Scan for the cell matching the given text and deliver its (X, Y) coordinate at center. 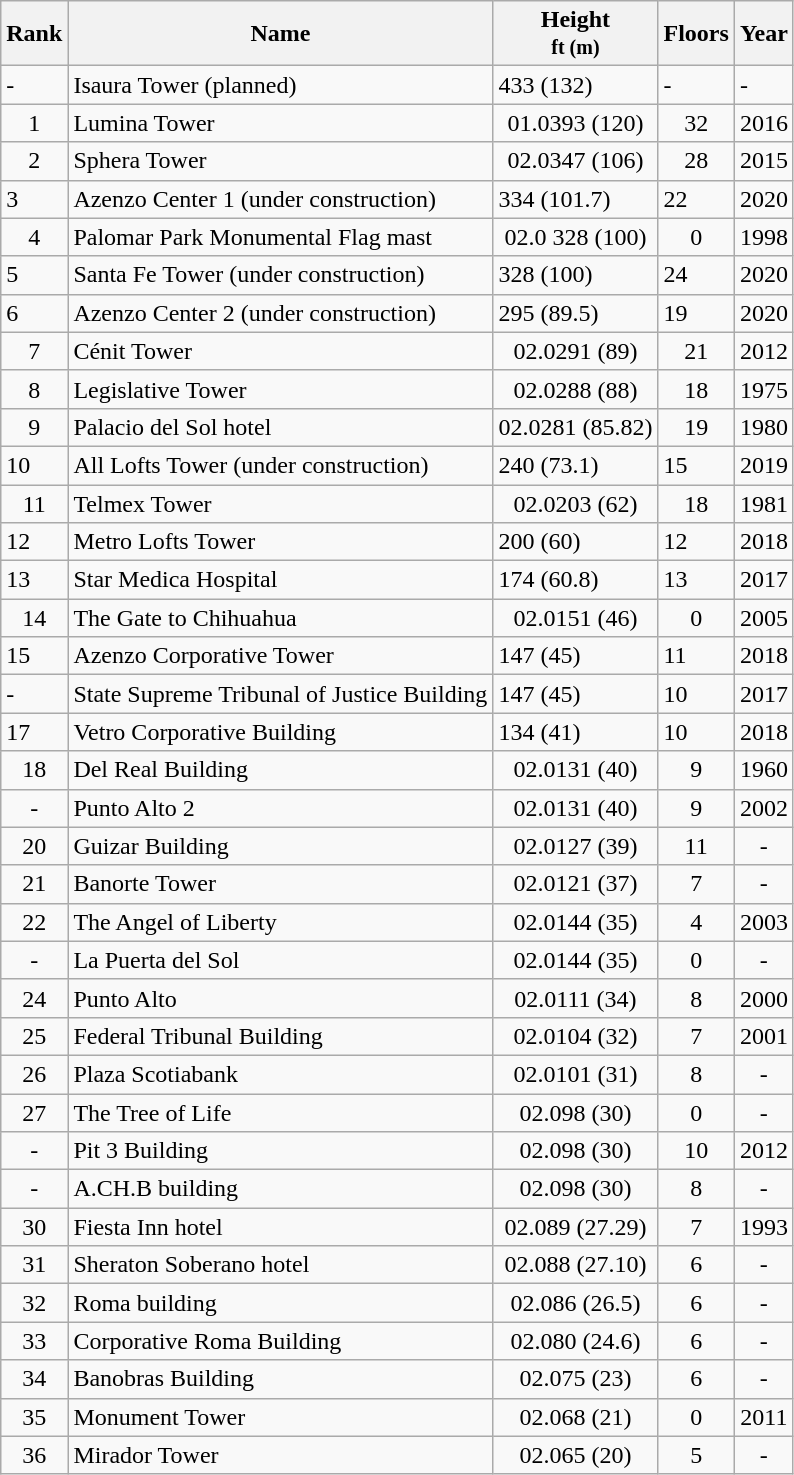
17 (34, 732)
Punto Alto (280, 998)
14 (34, 618)
433 (132) (576, 85)
26 (34, 1074)
2019 (764, 465)
Name (280, 34)
Telmex Tower (280, 503)
02.0121 (37) (576, 884)
1993 (764, 1227)
Azenzo Center 1 (under construction) (280, 199)
The Tree of Life (280, 1113)
Palacio del Sol hotel (280, 427)
02.0288 (88) (576, 389)
Vetro Corporative Building (280, 732)
02.0203 (62) (576, 503)
1960 (764, 770)
02.0291 (89) (576, 351)
Palomar Park Monumental Flag mast (280, 237)
35 (34, 1417)
Metro Lofts Tower (280, 542)
Heightft (m) (576, 34)
Sheraton Soberano hotel (280, 1265)
02.0281 (85.82) (576, 427)
2015 (764, 161)
01.0393 (120) (576, 123)
30 (34, 1227)
2005 (764, 618)
Banorte Tower (280, 884)
334 (101.7) (576, 199)
27 (34, 1113)
3 (34, 199)
2002 (764, 808)
02.0347 (106) (576, 161)
1998 (764, 237)
02.0104 (32) (576, 1036)
1 (34, 123)
Punto Alto 2 (280, 808)
Cénit Tower (280, 351)
31 (34, 1265)
02.0101 (31) (576, 1074)
All Lofts Tower (under construction) (280, 465)
240 (73.1) (576, 465)
1981 (764, 503)
Year (764, 34)
2001 (764, 1036)
02.088 (27.10) (576, 1265)
02.068 (21) (576, 1417)
2000 (764, 998)
2016 (764, 123)
25 (34, 1036)
Sphera Tower (280, 161)
295 (89.5) (576, 313)
Isaura Tower (planned) (280, 85)
Monument Tower (280, 1417)
34 (34, 1379)
328 (100) (576, 275)
36 (34, 1455)
33 (34, 1341)
02.065 (20) (576, 1455)
28 (696, 161)
Plaza Scotiabank (280, 1074)
Banobras Building (280, 1379)
134 (41) (576, 732)
The Gate to Chihuahua (280, 618)
174 (60.8) (576, 580)
Fiesta Inn hotel (280, 1227)
Floors (696, 34)
Rank (34, 34)
The Angel of Liberty (280, 922)
La Puerta del Sol (280, 960)
2011 (764, 1417)
Azenzo Center 2 (under construction) (280, 313)
Corporative Roma Building (280, 1341)
2003 (764, 922)
02.080 (24.6) (576, 1341)
02.075 (23) (576, 1379)
State Supreme Tribunal of Justice Building (280, 694)
Azenzo Corporative Tower (280, 656)
Guizar Building (280, 846)
Pit 3 Building (280, 1151)
02.0 328 (100) (576, 237)
1980 (764, 427)
Roma building (280, 1303)
Star Medica Hospital (280, 580)
200 (60) (576, 542)
Del Real Building (280, 770)
A.CH.B building (280, 1189)
Federal Tribunal Building (280, 1036)
Santa Fe Tower (under construction) (280, 275)
02.086 (26.5) (576, 1303)
2 (34, 161)
Legislative Tower (280, 389)
02.089 (27.29) (576, 1227)
02.0151 (46) (576, 618)
Mirador Tower (280, 1455)
02.0127 (39) (576, 846)
02.0111 (34) (576, 998)
20 (34, 846)
Lumina Tower (280, 123)
1975 (764, 389)
